Locate the cell with the specified text and output its [X, Y] center coordinate. 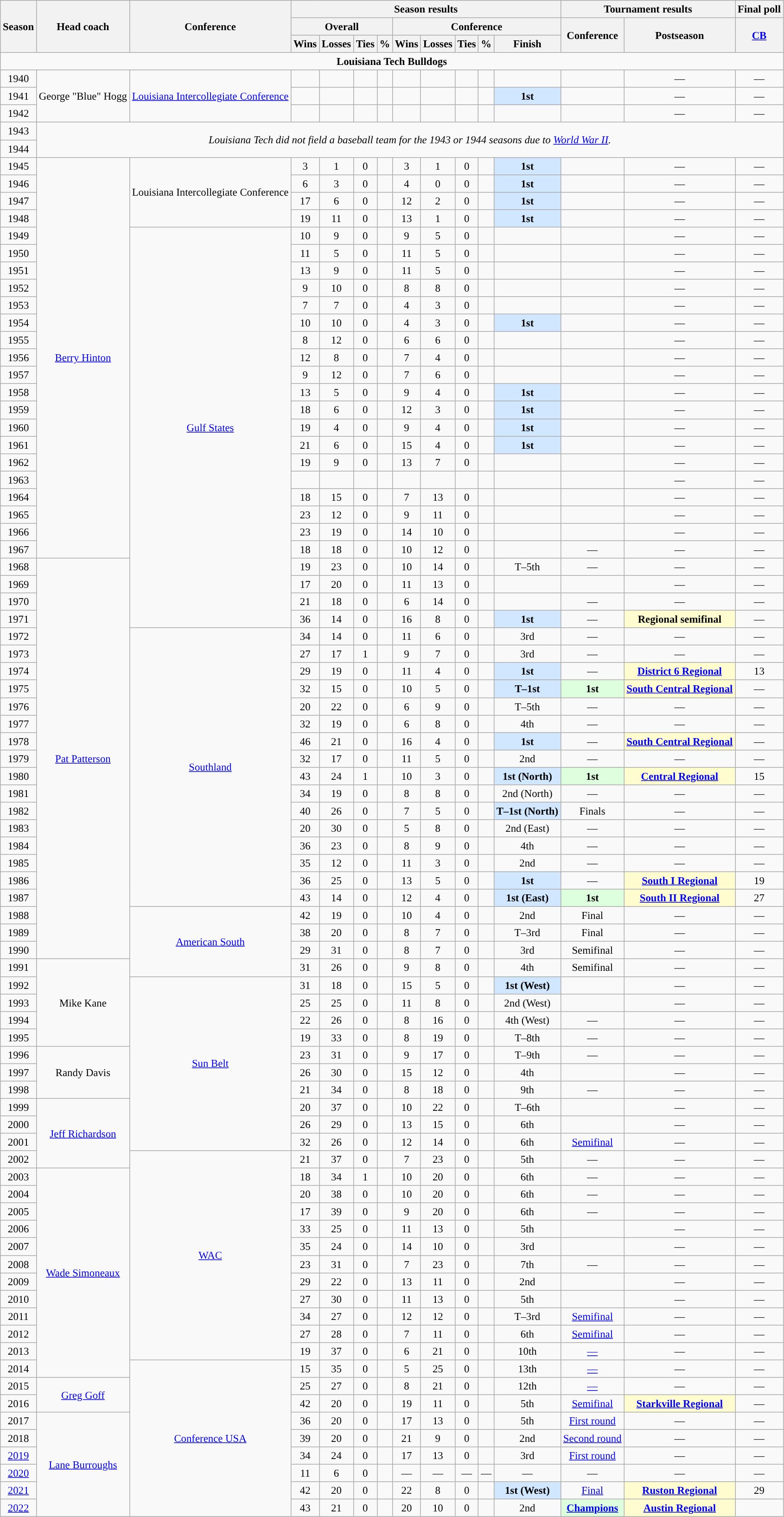
Jeff Richardson [83, 1133]
1966 [19, 532]
1961 [19, 445]
Postseason [680, 35]
2000 [19, 1125]
South II Regional [680, 898]
2011 [19, 1316]
George "Blue" Hogg [83, 96]
T–6th [527, 1107]
1981 [19, 794]
12th [527, 1386]
2015 [19, 1386]
1976 [19, 707]
1958 [19, 393]
4th (West) [527, 1020]
T–9th [527, 1055]
2016 [19, 1403]
1971 [19, 619]
1988 [19, 916]
1993 [19, 1003]
7th [527, 1264]
2nd (West) [527, 1003]
2012 [19, 1334]
1984 [19, 846]
1990 [19, 950]
1969 [19, 585]
1st (North) [527, 776]
Southland [210, 767]
1957 [19, 375]
Finals [593, 811]
CB [759, 35]
1989 [19, 933]
1960 [19, 427]
1946 [19, 184]
10th [527, 1351]
1973 [19, 654]
2005 [19, 1212]
1983 [19, 829]
1999 [19, 1107]
1951 [19, 271]
1995 [19, 1038]
1962 [19, 462]
2014 [19, 1369]
Tournament results [648, 9]
T–1st (North) [527, 811]
9th [527, 1090]
1997 [19, 1072]
46 [305, 741]
Season [19, 27]
2019 [19, 1456]
1965 [19, 515]
1998 [19, 1090]
T–1st [527, 689]
28 [337, 1334]
Central Regional [680, 776]
1991 [19, 968]
1953 [19, 306]
1956 [19, 358]
1945 [19, 166]
1948 [19, 218]
1982 [19, 811]
1968 [19, 567]
1955 [19, 340]
2003 [19, 1177]
2017 [19, 1421]
1979 [19, 758]
1963 [19, 480]
T–8th [527, 1038]
1964 [19, 497]
1996 [19, 1055]
Finish [527, 44]
2nd (North) [527, 794]
1st (East) [527, 898]
1987 [19, 898]
1943 [19, 131]
2007 [19, 1247]
1967 [19, 549]
Berry Hinton [83, 358]
2018 [19, 1439]
Sun Belt [210, 1064]
1977 [19, 724]
1986 [19, 881]
1978 [19, 741]
1974 [19, 672]
South I Regional [680, 881]
1947 [19, 201]
2006 [19, 1229]
WAC [210, 1256]
1942 [19, 114]
Lane Burroughs [83, 1465]
1994 [19, 1020]
2002 [19, 1160]
2nd (East) [527, 829]
Head coach [83, 27]
1944 [19, 149]
2 [438, 201]
American South [210, 942]
Regional semifinal [680, 619]
1954 [19, 323]
1970 [19, 602]
Randy Davis [83, 1073]
Greg Goff [83, 1395]
1952 [19, 288]
Overall [342, 27]
Ruston Regional [680, 1491]
Louisiana Tech did not field a baseball team for the 1943 or 1944 seasons due to World War II. [410, 140]
Louisiana Tech Bulldogs [392, 62]
1940 [19, 79]
2001 [19, 1142]
Gulf States [210, 427]
1941 [19, 96]
1950 [19, 253]
2021 [19, 1491]
2022 [19, 1508]
40 [305, 811]
2010 [19, 1299]
1959 [19, 410]
2009 [19, 1281]
1972 [19, 637]
2020 [19, 1473]
Conference USA [210, 1438]
1985 [19, 863]
1992 [19, 985]
Starkville Regional [680, 1403]
Austin Regional [680, 1508]
Wade Simoneaux [83, 1273]
1975 [19, 689]
1949 [19, 236]
District 6 Regional [680, 672]
Mike Kane [83, 1003]
Second round [593, 1439]
2008 [19, 1264]
1980 [19, 776]
Final poll [759, 9]
2013 [19, 1351]
Season results [426, 9]
Champions [593, 1508]
13th [527, 1369]
2004 [19, 1194]
Pat Patterson [83, 758]
